Find where the given text appears and provide that cell's center as (x, y) coordinate. 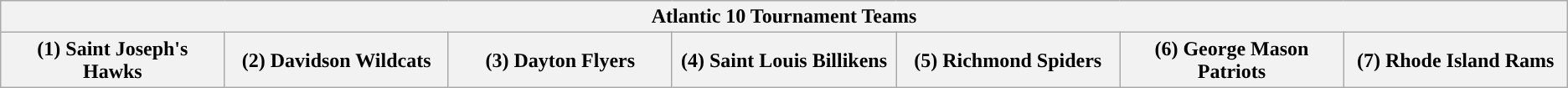
(1) Saint Joseph's Hawks (112, 60)
(6) George Mason Patriots (1231, 60)
(2) Davidson Wildcats (337, 60)
(5) Richmond Spiders (1008, 60)
(4) Saint Louis Billikens (784, 60)
(3) Dayton Flyers (560, 60)
(7) Rhode Island Rams (1456, 60)
Atlantic 10 Tournament Teams (784, 17)
